Provide the [X, Y] coordinate of the cell's center where the given text is located.  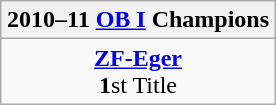
ZF-Eger1st Title [138, 72]
2010–11 OB I Champions [138, 20]
